From the cell containing the given text, extract its center point as [x, y] coordinate. 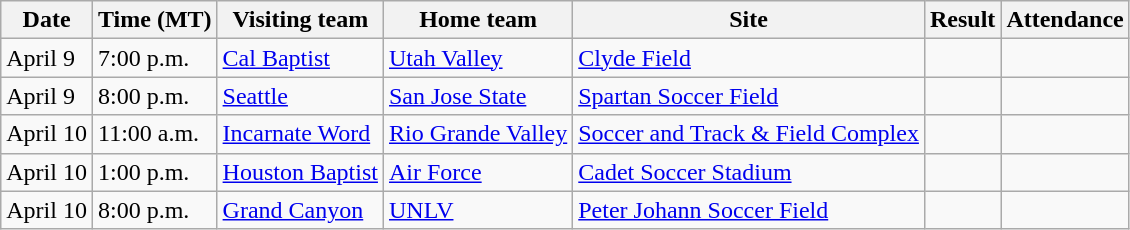
Air Force [478, 172]
UNLV [478, 210]
Clyde Field [749, 58]
Home team [478, 20]
Attendance [1065, 20]
Rio Grande Valley [478, 134]
San Jose State [478, 96]
Incarnate Word [300, 134]
Site [749, 20]
Spartan Soccer Field [749, 96]
7:00 p.m. [154, 58]
Result [962, 20]
Cal Baptist [300, 58]
Peter Johann Soccer Field [749, 210]
Grand Canyon [300, 210]
1:00 p.m. [154, 172]
11:00 a.m. [154, 134]
Visiting team [300, 20]
Date [47, 20]
Time (MT) [154, 20]
Utah Valley [478, 58]
Houston Baptist [300, 172]
Cadet Soccer Stadium [749, 172]
Soccer and Track & Field Complex [749, 134]
Seattle [300, 96]
